Scan for the cell matching the given text and deliver its (x, y) coordinate at center. 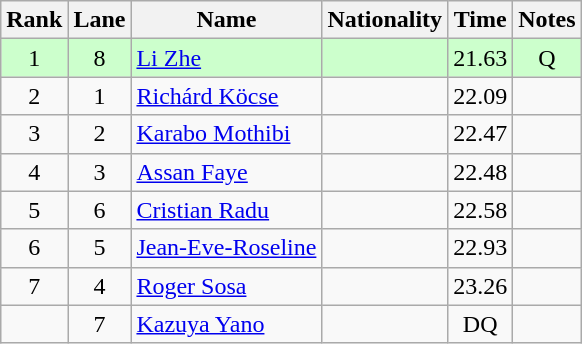
22.09 (480, 96)
22.47 (480, 134)
Nationality (385, 20)
Cristian Radu (226, 210)
Q (547, 58)
Time (480, 20)
Karabo Mothibi (226, 134)
Rank (34, 20)
Jean-Eve-Roseline (226, 248)
Notes (547, 20)
23.26 (480, 286)
Roger Sosa (226, 286)
22.93 (480, 248)
22.58 (480, 210)
Kazuya Yano (226, 324)
Li Zhe (226, 58)
DQ (480, 324)
21.63 (480, 58)
22.48 (480, 172)
Lane (100, 20)
Richárd Köcse (226, 96)
8 (100, 58)
Assan Faye (226, 172)
Name (226, 20)
